Pinpoint the cell where the given text exists, returning its [x, y] midpoint coordinate. 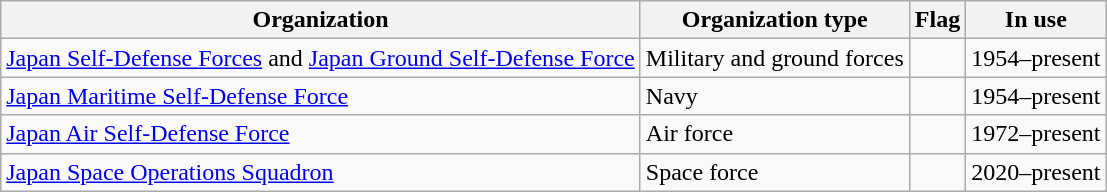
Space force [774, 172]
Flag [937, 20]
Military and ground forces [774, 58]
Organization type [774, 20]
Japan Maritime Self-Defense Force [321, 96]
Navy [774, 96]
2020–present [1036, 172]
Air force [774, 134]
Japan Space Operations Squadron [321, 172]
1972–present [1036, 134]
Organization [321, 20]
In use [1036, 20]
Japan Air Self-Defense Force [321, 134]
Japan Self-Defense Forces and Japan Ground Self-Defense Force [321, 58]
